Return the (X, Y) coordinate for the center point of the cell that contains the specified text.  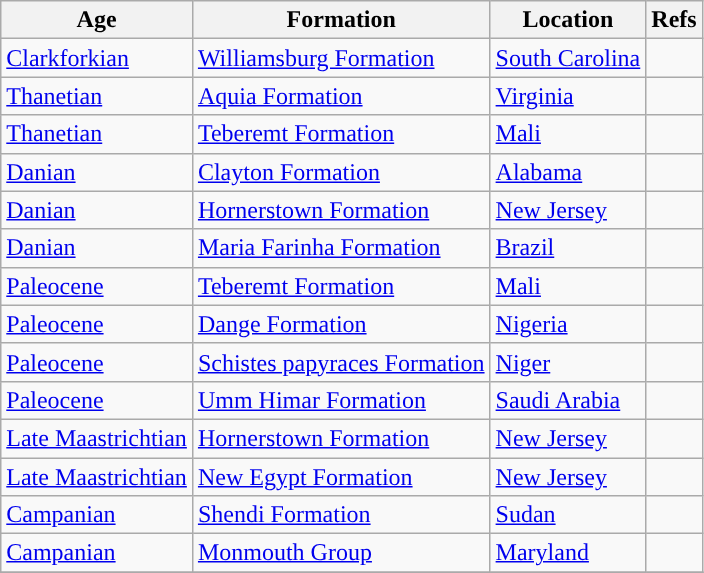
Virginia (568, 96)
Niger (568, 362)
Nigeria (568, 324)
Location (568, 20)
Age (97, 20)
Alabama (568, 172)
Williamsburg Formation (341, 58)
Schistes papyraces Formation (341, 362)
Clayton Formation (341, 172)
Refs (674, 20)
Sudan (568, 515)
Aquia Formation (341, 96)
Shendi Formation (341, 515)
Maryland (568, 553)
Brazil (568, 248)
New Egypt Formation (341, 477)
South Carolina (568, 58)
Formation (341, 20)
Maria Farinha Formation (341, 248)
Umm Himar Formation (341, 400)
Dange Formation (341, 324)
Saudi Arabia (568, 400)
Clarkforkian (97, 58)
Monmouth Group (341, 553)
